Provide the [X, Y] coordinate of the cell's center where the given text is located.  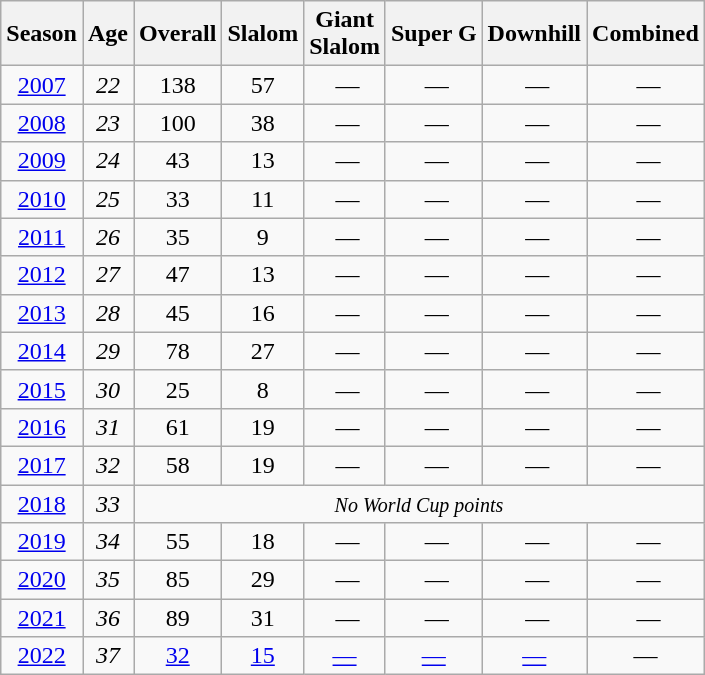
89 [178, 618]
2018 [42, 503]
100 [178, 123]
2012 [42, 275]
Age [108, 34]
Downhill [534, 34]
2007 [42, 85]
15 [263, 656]
43 [178, 161]
55 [178, 542]
23 [108, 123]
22 [108, 85]
2016 [42, 427]
2008 [42, 123]
11 [263, 199]
2014 [42, 351]
Slalom [263, 34]
9 [263, 237]
2009 [42, 161]
No World Cup points [420, 503]
Combined [646, 34]
37 [108, 656]
26 [108, 237]
45 [178, 313]
2022 [42, 656]
18 [263, 542]
30 [108, 389]
Overall [178, 34]
2021 [42, 618]
16 [263, 313]
2011 [42, 237]
85 [178, 580]
57 [263, 85]
2017 [42, 465]
38 [263, 123]
36 [108, 618]
2015 [42, 389]
8 [263, 389]
47 [178, 275]
61 [178, 427]
2020 [42, 580]
Super G [434, 34]
2013 [42, 313]
24 [108, 161]
78 [178, 351]
28 [108, 313]
138 [178, 85]
2019 [42, 542]
GiantSlalom [345, 34]
2010 [42, 199]
Season [42, 34]
58 [178, 465]
34 [108, 542]
